Output the [x, y] coordinate of the center of the cell containing the given text.  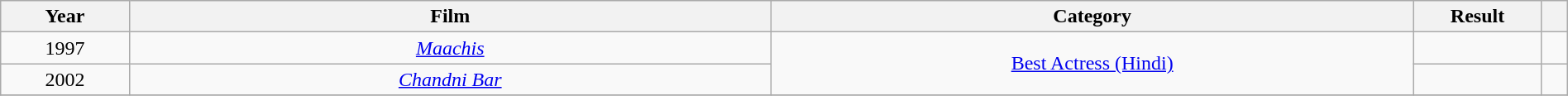
2002 [65, 79]
Chandni Bar [450, 79]
Result [1477, 17]
Category [1092, 17]
Maachis [450, 48]
1997 [65, 48]
Film [450, 17]
Best Actress (Hindi) [1092, 64]
Year [65, 17]
